From the cell containing the given text, extract its center point as [x, y] coordinate. 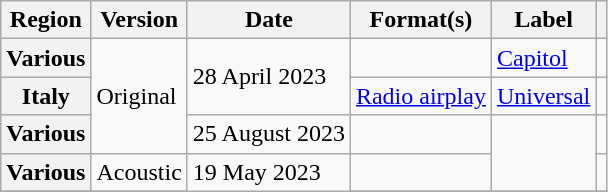
Version [139, 20]
25 August 2023 [268, 134]
Label [543, 20]
19 May 2023 [268, 172]
Capitol [543, 58]
28 April 2023 [268, 77]
Universal [543, 96]
Format(s) [420, 20]
Date [268, 20]
Original [139, 96]
Italy [46, 96]
Radio airplay [420, 96]
Region [46, 20]
Acoustic [139, 172]
